Capture the cell that displays the provided text and extract its [x, y] central coordinate. 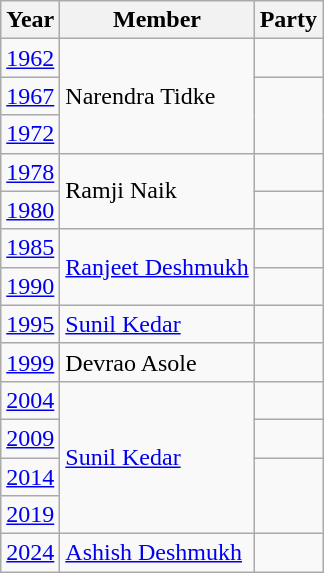
Devrao Asole [157, 362]
2019 [30, 515]
Narendra Tidke [157, 96]
Ashish Deshmukh [157, 553]
2014 [30, 477]
Ranjeet Deshmukh [157, 267]
Party [288, 20]
1967 [30, 96]
Ramji Naik [157, 191]
2004 [30, 400]
1985 [30, 248]
1995 [30, 324]
2024 [30, 553]
Year [30, 20]
1999 [30, 362]
Member [157, 20]
1990 [30, 286]
2009 [30, 438]
1962 [30, 58]
1972 [30, 134]
1980 [30, 210]
1978 [30, 172]
